Provide the [X, Y] coordinate of the cell's center where the given text is located.  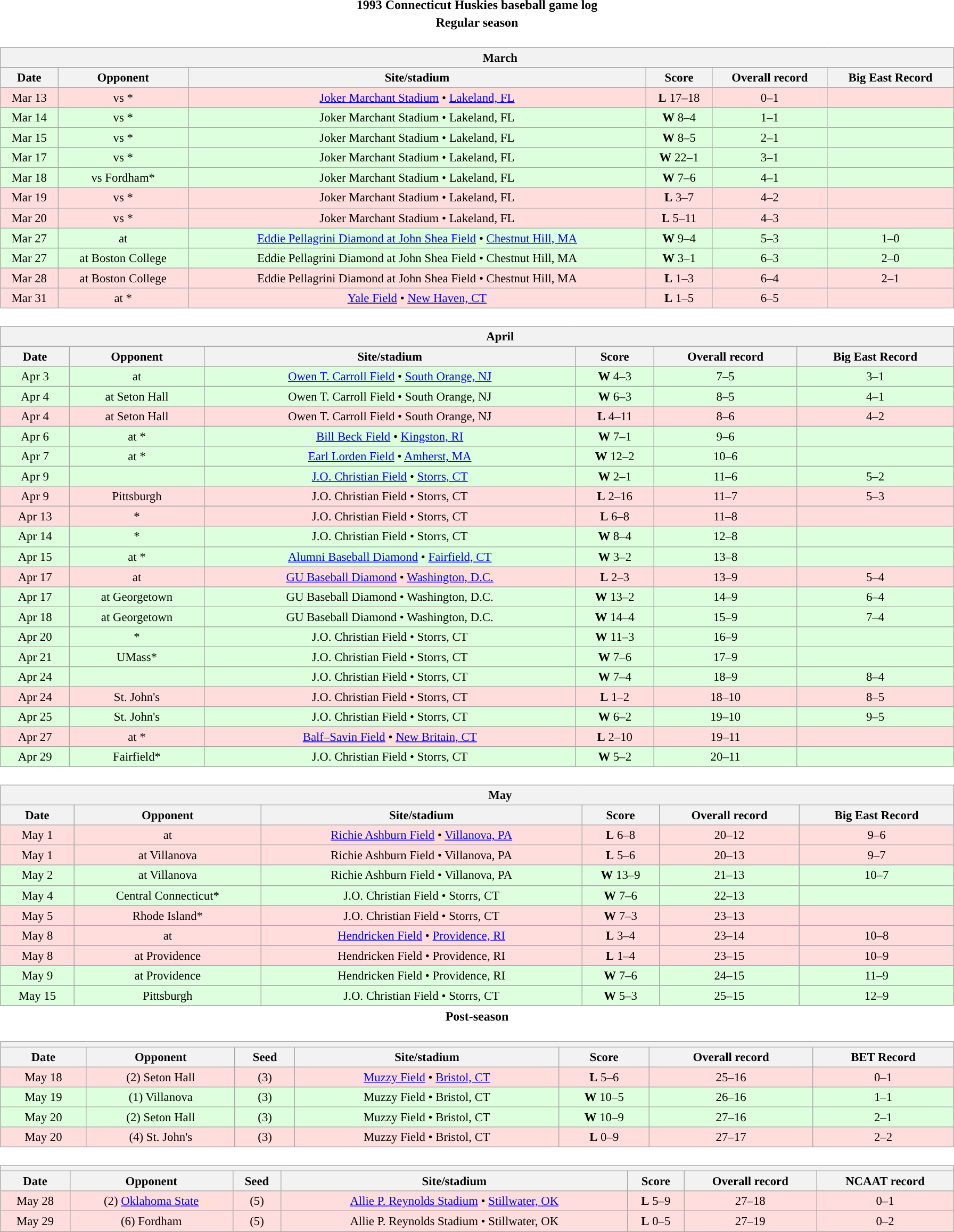
Bill Beck Field • Kingston, RI [390, 436]
5–2 [875, 477]
13–8 [726, 557]
17–9 [726, 657]
15–9 [726, 617]
vs Fordham* [123, 178]
24–15 [729, 975]
25–16 [730, 1077]
W 2–1 [615, 477]
L 5–11 [679, 218]
L 1–5 [679, 298]
2–0 [890, 258]
Mar 31 [29, 298]
W 12–2 [615, 456]
W 3–1 [679, 258]
10–8 [877, 935]
April [477, 336]
18–10 [726, 697]
27–16 [730, 1117]
L 0–5 [656, 1221]
(4) St. John's [161, 1137]
May 9 [37, 975]
0–2 [885, 1221]
Apr 3 [35, 377]
May 28 [35, 1201]
W 13–2 [615, 597]
10–7 [877, 875]
12–9 [877, 996]
L 2–16 [615, 496]
11–7 [726, 496]
6–5 [770, 298]
May 15 [37, 996]
23–14 [729, 935]
W 7–4 [615, 677]
Mar 17 [29, 158]
10–6 [726, 456]
9–7 [877, 855]
NCAAT record [885, 1181]
13–9 [726, 577]
22–13 [729, 895]
Mar 19 [29, 198]
W 7–3 [621, 916]
8–4 [875, 677]
Rhode Island* [167, 916]
Mar 14 [29, 118]
20–13 [729, 855]
19–11 [726, 737]
7–4 [875, 617]
Apr 21 [35, 657]
W 22–1 [679, 158]
W 6–3 [615, 396]
2–2 [884, 1137]
W 3–2 [615, 557]
L 1–3 [679, 278]
W 9–4 [679, 238]
Apr 6 [35, 436]
4–3 [770, 218]
W 7–1 [615, 436]
6–3 [770, 258]
L 1–2 [615, 697]
L 2–10 [615, 737]
Apr 13 [35, 517]
L 3–7 [679, 198]
(2) Oklahoma State [151, 1201]
23–15 [729, 956]
L 2–3 [615, 577]
Earl Lorden Field • Amherst, MA [390, 456]
W 4–3 [615, 377]
L 0–9 [604, 1137]
11–9 [877, 975]
Apr 18 [35, 617]
L 3–4 [621, 935]
May 2 [37, 875]
27–18 [751, 1201]
May 19 [44, 1097]
25–15 [729, 996]
9–5 [875, 717]
Mar 20 [29, 218]
Apr 29 [35, 757]
BET Record [884, 1057]
Mar 18 [29, 178]
L 1–4 [621, 956]
Apr 27 [35, 737]
L 5–9 [656, 1201]
21–13 [729, 875]
W 10–5 [604, 1097]
L 4–11 [615, 417]
Central Connecticut* [167, 895]
May 18 [44, 1077]
Mar 13 [29, 97]
5–4 [875, 577]
27–17 [730, 1137]
11–6 [726, 477]
W 5–2 [615, 757]
W 6–2 [615, 717]
May 4 [37, 895]
(6) Fordham [151, 1221]
May 5 [37, 916]
Balf–Savin Field • New Britain, CT [390, 737]
Apr 15 [35, 557]
W 11–3 [615, 637]
(1) Villanova [161, 1097]
March [477, 58]
Apr 20 [35, 637]
26–16 [730, 1097]
W 8–5 [679, 138]
Yale Field • New Haven, CT [417, 298]
W 13–9 [621, 875]
20–12 [729, 835]
20–11 [726, 757]
Mar 15 [29, 138]
Apr 14 [35, 536]
W 14–4 [615, 617]
18–9 [726, 677]
Apr 7 [35, 456]
12–8 [726, 536]
Mar 28 [29, 278]
1–0 [890, 238]
19–10 [726, 717]
Alumni Baseball Diamond • Fairfield, CT [390, 557]
W 10–9 [604, 1117]
UMass* [137, 657]
16–9 [726, 637]
7–5 [726, 377]
May 29 [35, 1221]
11–8 [726, 517]
W 5–3 [621, 996]
Fairfield* [137, 757]
10–9 [877, 956]
14–9 [726, 597]
L 17–18 [679, 97]
May [477, 795]
8–6 [726, 417]
Apr 25 [35, 717]
27–19 [751, 1221]
23–13 [729, 916]
